Provide the [X, Y] coordinate of the cell's center where the given text is located.  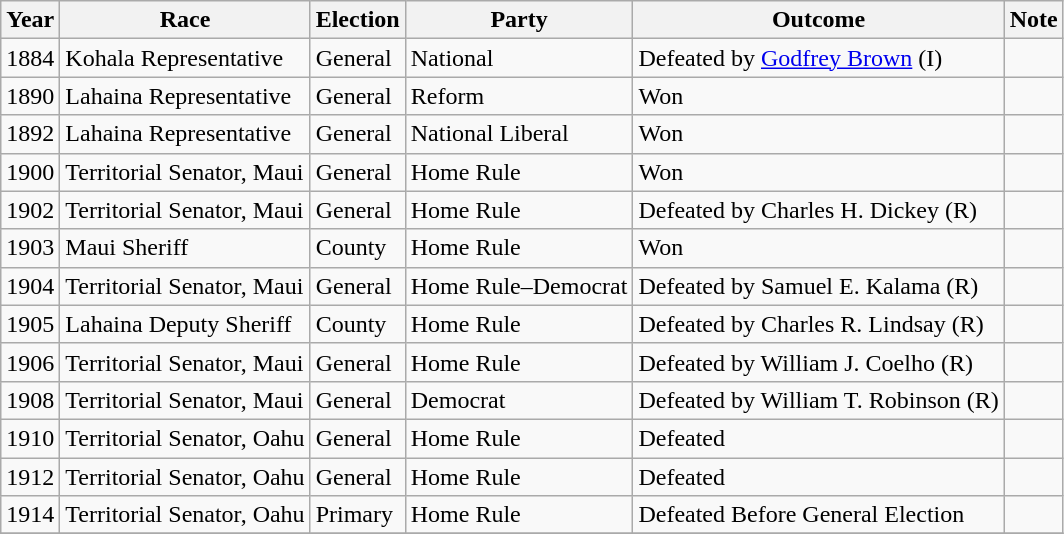
1892 [30, 134]
Home Rule–Democrat [519, 286]
1905 [30, 324]
1912 [30, 477]
Defeated Before General Election [818, 515]
National Liberal [519, 134]
1890 [30, 96]
Primary [358, 515]
1904 [30, 286]
Year [30, 20]
1884 [30, 58]
1914 [30, 515]
Defeated by William J. Coelho (R) [818, 362]
Party [519, 20]
1902 [30, 210]
Defeated by Godfrey Brown (I) [818, 58]
Lahaina Deputy Sheriff [185, 324]
Defeated by Charles H. Dickey (R) [818, 210]
Race [185, 20]
Reform [519, 96]
1900 [30, 172]
1903 [30, 248]
1908 [30, 400]
1906 [30, 362]
Democrat [519, 400]
Defeated by Samuel E. Kalama (R) [818, 286]
1910 [30, 438]
Kohala Representative [185, 58]
Defeated by William T. Robinson (R) [818, 400]
Note [1034, 20]
Outcome [818, 20]
Defeated by Charles R. Lindsay (R) [818, 324]
Maui Sheriff [185, 248]
Election [358, 20]
National [519, 58]
